Capture the cell that displays the provided text and extract its (X, Y) central coordinate. 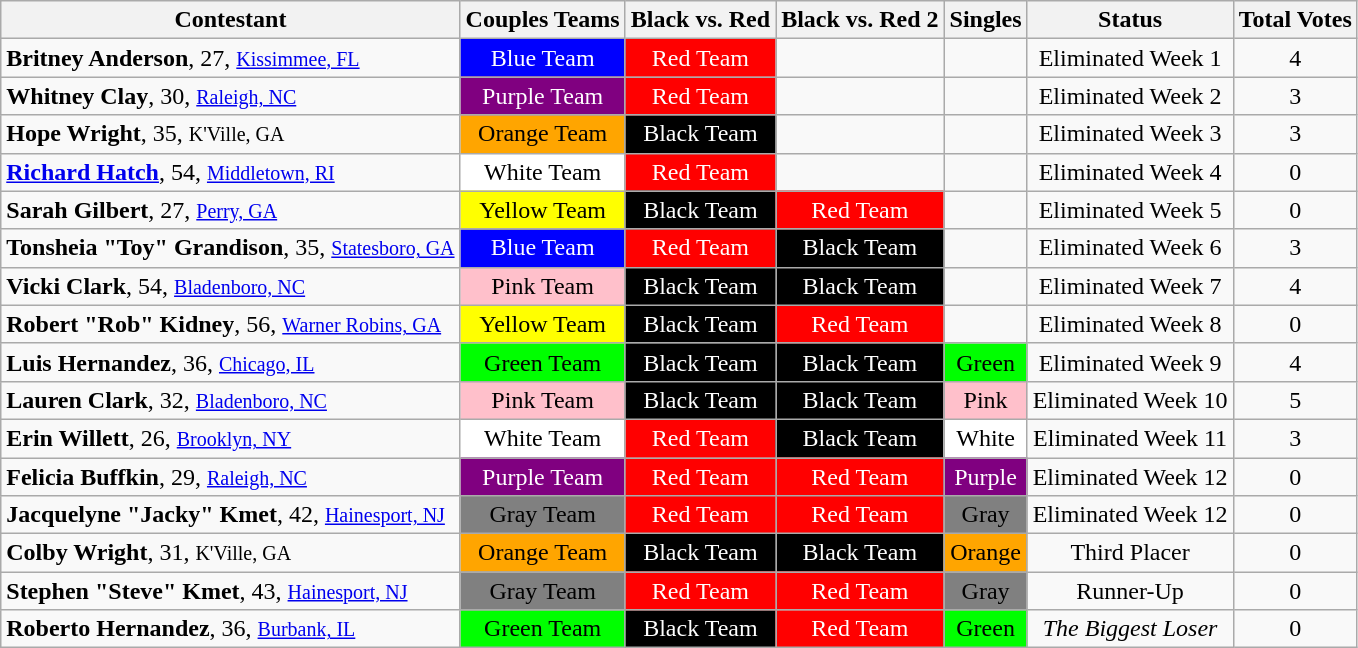
Whitney Clay, 30, Raleigh, NC (230, 96)
Pink (986, 400)
Singles (986, 20)
Couples Teams (542, 20)
Colby Wright, 31, K'Ville, GA (230, 553)
5 (1295, 400)
Contestant (230, 20)
Third Placer (1130, 553)
Erin Willett, 26, Brooklyn, NY (230, 438)
Black vs. Red 2 (860, 20)
Eliminated Week 4 (1130, 172)
Eliminated Week 1 (1130, 58)
Purple (986, 477)
Eliminated Week 6 (1130, 248)
Stephen "Steve" Kmet, 43, Hainesport, NJ (230, 591)
Tonsheia "Toy" Grandison, 35, Statesboro, GA (230, 248)
Eliminated Week 2 (1130, 96)
Eliminated Week 3 (1130, 134)
Eliminated Week 11 (1130, 438)
Eliminated Week 10 (1130, 400)
Eliminated Week 9 (1130, 362)
Runner-Up (1130, 591)
Robert "Rob" Kidney, 56, Warner Robins, GA (230, 324)
Hope Wright, 35, K'Ville, GA (230, 134)
Lauren Clark, 32, Bladenboro, NC (230, 400)
Status (1130, 20)
Eliminated Week 7 (1130, 286)
Jacquelyne "Jacky" Kmet, 42, Hainesport, NJ (230, 515)
Black vs. Red (700, 20)
Orange (986, 553)
Richard Hatch, 54, Middletown, RI (230, 172)
Felicia Buffkin, 29, Raleigh, NC (230, 477)
Vicki Clark, 54, Bladenboro, NC (230, 286)
Sarah Gilbert, 27, Perry, GA (230, 210)
Britney Anderson, 27, Kissimmee, FL (230, 58)
Total Votes (1295, 20)
White (986, 438)
Roberto Hernandez, 36, Burbank, IL (230, 629)
Eliminated Week 5 (1130, 210)
The Biggest Loser (1130, 629)
Eliminated Week 8 (1130, 324)
Luis Hernandez, 36, Chicago, IL (230, 362)
